Output the [x, y] coordinate of the center of the cell containing the given text.  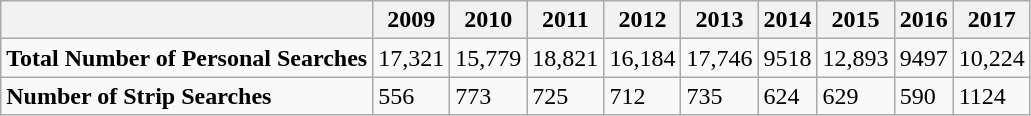
2013 [720, 20]
12,893 [856, 58]
590 [924, 96]
Total Number of Personal Searches [187, 58]
735 [720, 96]
773 [488, 96]
624 [788, 96]
17,321 [412, 58]
725 [566, 96]
2011 [566, 20]
9518 [788, 58]
10,224 [992, 58]
556 [412, 96]
2010 [488, 20]
9497 [924, 58]
1124 [992, 96]
2017 [992, 20]
16,184 [642, 58]
2015 [856, 20]
2012 [642, 20]
18,821 [566, 58]
Number of Strip Searches [187, 96]
2014 [788, 20]
2009 [412, 20]
629 [856, 96]
17,746 [720, 58]
15,779 [488, 58]
712 [642, 96]
2016 [924, 20]
